For the text-containing cell, return its midpoint in (x, y) coordinate format. 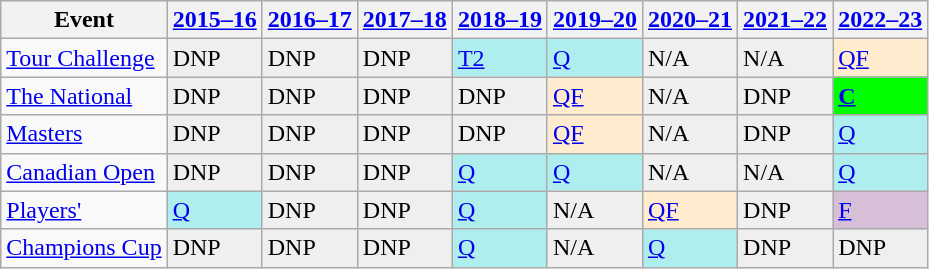
2019–20 (594, 20)
Event (84, 20)
Tour Challenge (84, 58)
T2 (500, 58)
2020–21 (690, 20)
2021–22 (786, 20)
2017–18 (404, 20)
2016–17 (310, 20)
F (880, 210)
Champions Cup (84, 248)
The National (84, 96)
2018–19 (500, 20)
2022–23 (880, 20)
Canadian Open (84, 172)
2015–16 (214, 20)
Masters (84, 134)
C (880, 96)
Players' (84, 210)
